Pinpoint the cell where the given text exists, returning its [X, Y] midpoint coordinate. 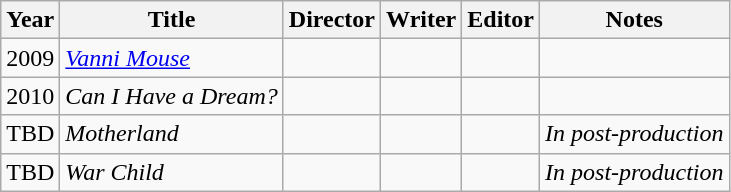
Can I Have a Dream? [172, 96]
Director [332, 20]
Writer [422, 20]
Motherland [172, 134]
Editor [501, 20]
Vanni Mouse [172, 58]
2010 [30, 96]
Year [30, 20]
2009 [30, 58]
War Child [172, 172]
Title [172, 20]
Notes [634, 20]
